From the cell containing the given text, extract its center point as [x, y] coordinate. 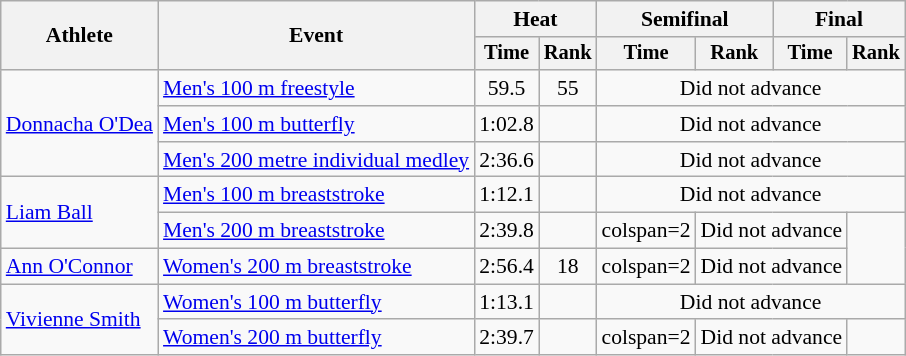
18 [568, 267]
Liam Ball [80, 212]
2:39.8 [506, 231]
Men's 200 m breaststroke [316, 231]
2:56.4 [506, 267]
2:36.6 [506, 160]
1:02.8 [506, 124]
Vivienne Smith [80, 320]
Final [839, 19]
Athlete [80, 36]
Women's 200 m breaststroke [316, 267]
Men's 100 m freestyle [316, 88]
Men's 100 m breaststroke [316, 195]
Event [316, 36]
59.5 [506, 88]
Women's 200 m butterfly [316, 338]
Ann O'Connor [80, 267]
Heat [535, 19]
Men's 100 m butterfly [316, 124]
Men's 200 metre individual medley [316, 160]
Semifinal [684, 19]
2:39.7 [506, 338]
1:12.1 [506, 195]
55 [568, 88]
Donnacha O'Dea [80, 124]
1:13.1 [506, 302]
Women's 100 m butterfly [316, 302]
